Provide the (X, Y) coordinate of the cell's center where the given text is located.  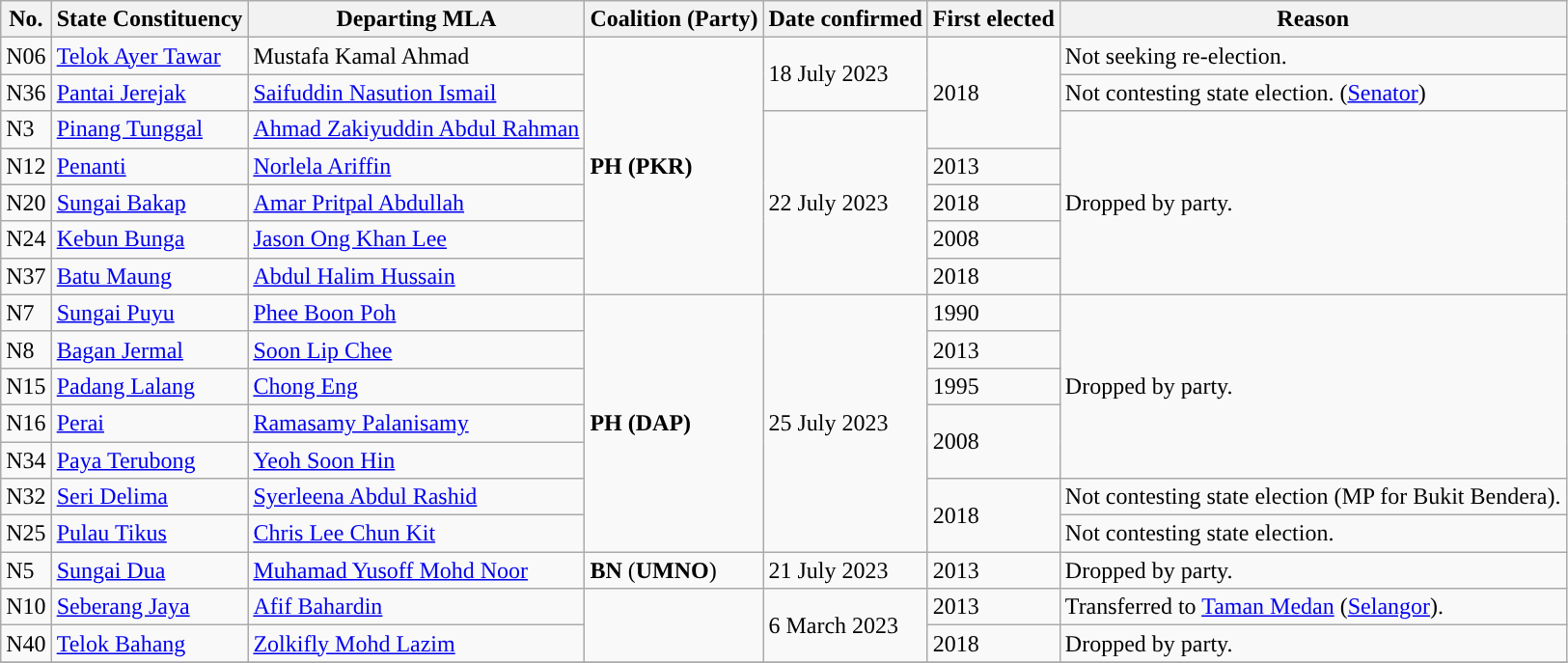
1990 (994, 313)
N5 (26, 570)
N37 (26, 276)
Pantai Jerejak (150, 93)
Telok Ayer Tawar (150, 56)
Mustafa Kamal Ahmad (417, 56)
Zolkifly Mohd Lazim (417, 644)
N7 (26, 313)
Seberang Jaya (150, 607)
Norlela Ariffin (417, 166)
Yeoh Soon Hin (417, 460)
Perai (150, 423)
BN (UMNO) (674, 570)
State Constituency (150, 19)
Kebun Bunga (150, 239)
Paya Terubong (150, 460)
Batu Maung (150, 276)
First elected (994, 19)
1995 (994, 386)
Bagan Jermal (150, 349)
Sungai Dua (150, 570)
Amar Pritpal Abdullah (417, 203)
Abdul Halim Hussain (417, 276)
Pinang Tunggal (150, 129)
Coalition (Party) (674, 19)
PH (PKR) (674, 166)
25 July 2023 (845, 423)
Jason Ong Khan Lee (417, 239)
Seri Delima (150, 497)
N3 (26, 129)
N40 (26, 644)
Chong Eng (417, 386)
PH (DAP) (674, 423)
21 July 2023 (845, 570)
22 July 2023 (845, 203)
18 July 2023 (845, 74)
Muhamad Yusoff Mohd Noor (417, 570)
Syerleena Abdul Rashid (417, 497)
N12 (26, 166)
N15 (26, 386)
N25 (26, 534)
Ahmad Zakiyuddin Abdul Rahman (417, 129)
Ramasamy Palanisamy (417, 423)
Chris Lee Chun Kit (417, 534)
Departing MLA (417, 19)
N16 (26, 423)
Not contesting state election. (Senator) (1312, 93)
Pulau Tikus (150, 534)
Saifuddin Nasution Ismail (417, 93)
Afif Bahardin (417, 607)
N8 (26, 349)
N06 (26, 56)
Date confirmed (845, 19)
Not seeking re-election. (1312, 56)
No. (26, 19)
Telok Bahang (150, 644)
N36 (26, 93)
Not contesting state election. (1312, 534)
Soon Lip Chee (417, 349)
Sungai Bakap (150, 203)
N32 (26, 497)
N20 (26, 203)
N34 (26, 460)
Penanti (150, 166)
Padang Lalang (150, 386)
Transferred to Taman Medan (Selangor). (1312, 607)
Reason (1312, 19)
N24 (26, 239)
N10 (26, 607)
Phee Boon Poh (417, 313)
6 March 2023 (845, 625)
Sungai Puyu (150, 313)
Not contesting state election (MP for Bukit Bendera). (1312, 497)
